For the text-containing cell, return its midpoint in (x, y) coordinate format. 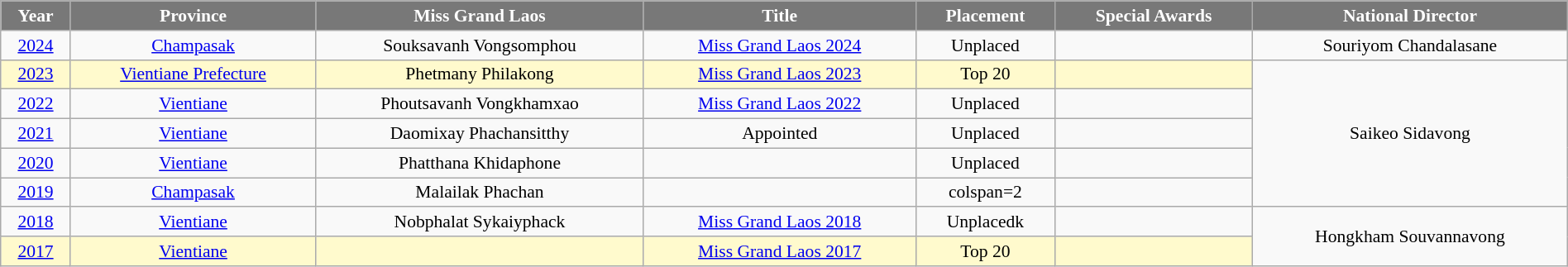
2017 (36, 251)
2022 (36, 104)
2020 (36, 163)
Placement (985, 16)
Daomixay Phachansitthy (480, 134)
Appointed (779, 134)
Unplacedk (985, 222)
Souksavanh Vongsomphou (480, 45)
Vientiane Prefecture (193, 74)
Souriyom Chandalasane (1411, 45)
Phoutsavanh Vongkhamxao (480, 104)
Nobphalat Sykaiyphack (480, 222)
Province (193, 16)
2018 (36, 222)
Miss Grand Laos 2023 (779, 74)
Miss Grand Laos 2017 (779, 251)
Miss Grand Laos 2024 (779, 45)
Phetmany Philakong (480, 74)
colspan=2 (985, 193)
Phatthana Khidaphone (480, 163)
Year (36, 16)
2023 (36, 74)
Hongkham Souvannavong (1411, 236)
Title (779, 16)
Miss Grand Laos 2022 (779, 104)
Special Awards (1154, 16)
2021 (36, 134)
National Director (1411, 16)
Miss Grand Laos (480, 16)
Saikeo Sidavong (1411, 133)
Malailak Phachan (480, 193)
2019 (36, 193)
2024 (36, 45)
Miss Grand Laos 2018 (779, 222)
